Search for the cell housing the specified text and yield its (X, Y) center coordinate. 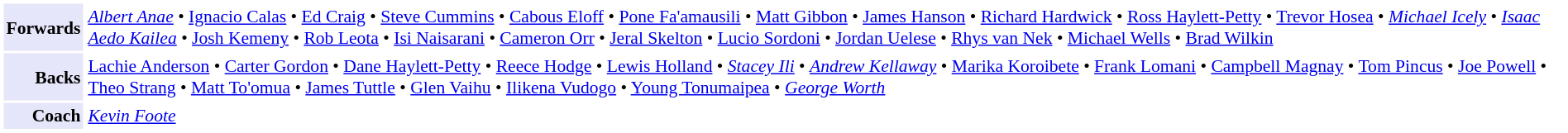
Forwards (43, 26)
Backs (43, 76)
Kevin Foote (825, 116)
Coach (43, 116)
